Locate the cell with the specified text and output its (x, y) center coordinate. 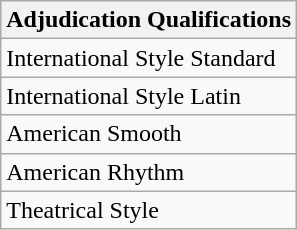
International Style Standard (149, 58)
International Style Latin (149, 96)
Theatrical Style (149, 210)
Adjudication Qualifications (149, 20)
American Rhythm (149, 172)
American Smooth (149, 134)
